Output the (x, y) coordinate of the center of the cell containing the given text.  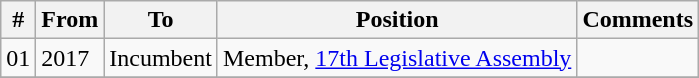
Position (396, 20)
# (18, 20)
01 (18, 58)
2017 (70, 58)
To (161, 20)
From (70, 20)
Incumbent (161, 58)
Member, 17th Legislative Assembly (396, 58)
Comments (638, 20)
